Provide the (x, y) coordinate of the cell's center where the given text is located.  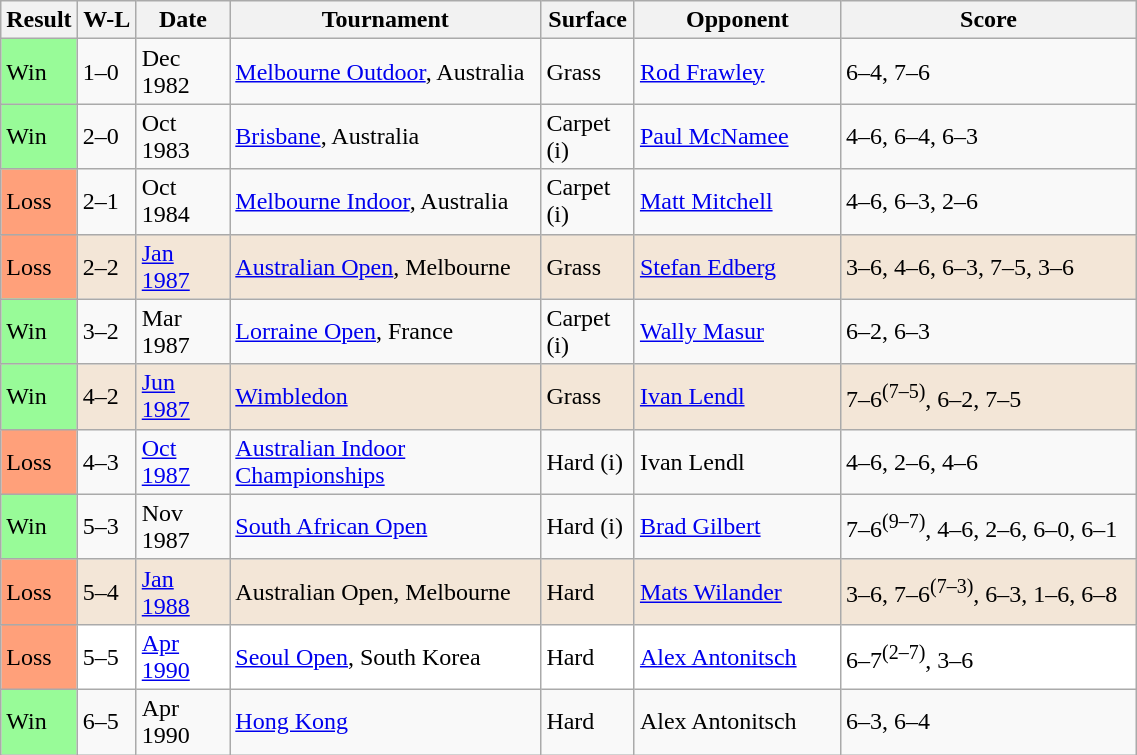
Jan 1988 (183, 592)
Australian Indoor Championships (386, 462)
Brisbane, Australia (386, 136)
6–4, 7–6 (988, 72)
6–5 (106, 722)
4–6, 6–4, 6–3 (988, 136)
Brad Gilbert (737, 526)
Melbourne Indoor, Australia (386, 202)
Paul McNamee (737, 136)
Rod Frawley (737, 72)
Jun 1987 (183, 396)
Dec 1982 (183, 72)
Surface (588, 20)
W-L (106, 20)
Jan 1987 (183, 266)
3–6, 7–6(7–3), 6–3, 1–6, 6–8 (988, 592)
6–7(2–7), 3–6 (988, 656)
Mar 1987 (183, 332)
Oct 1983 (183, 136)
4–6, 6–3, 2–6 (988, 202)
Tournament (386, 20)
2–2 (106, 266)
2–0 (106, 136)
Wally Masur (737, 332)
Matt Mitchell (737, 202)
Opponent (737, 20)
Date (183, 20)
2–1 (106, 202)
3–2 (106, 332)
Nov 1987 (183, 526)
7–6(9–7), 4–6, 2–6, 6–0, 6–1 (988, 526)
1–0 (106, 72)
Melbourne Outdoor, Australia (386, 72)
3–6, 4–6, 6–3, 7–5, 3–6 (988, 266)
Score (988, 20)
4–3 (106, 462)
Wimbledon (386, 396)
5–3 (106, 526)
5–5 (106, 656)
South African Open (386, 526)
Lorraine Open, France (386, 332)
Oct 1984 (183, 202)
Hong Kong (386, 722)
4–6, 2–6, 4–6 (988, 462)
5–4 (106, 592)
Stefan Edberg (737, 266)
6–2, 6–3 (988, 332)
Result (39, 20)
Seoul Open, South Korea (386, 656)
Oct 1987 (183, 462)
4–2 (106, 396)
Mats Wilander (737, 592)
6–3, 6–4 (988, 722)
7–6(7–5), 6–2, 7–5 (988, 396)
